Identify which cell holds the provided text, then report its (x, y) central coordinate. 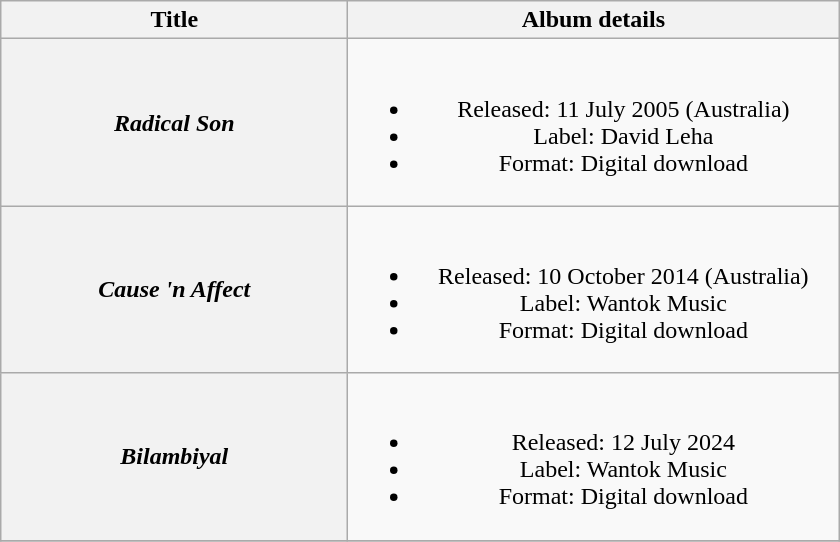
Released: 10 October 2014 (Australia)Label: Wantok MusicFormat: Digital download (594, 290)
Bilambiyal (174, 456)
Cause 'n Affect (174, 290)
Title (174, 20)
Released: 12 July 2024Label: Wantok MusicFormat: Digital download (594, 456)
Album details (594, 20)
Radical Son (174, 122)
Released: 11 July 2005 (Australia)Label: David LehaFormat: Digital download (594, 122)
